Detect which cell encompasses the target text, then output its [x, y] center coordinate. 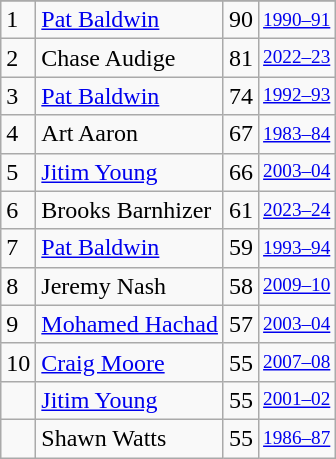
74 [240, 96]
2007–08 [297, 362]
67 [240, 134]
Craig Moore [130, 362]
2022–23 [297, 58]
10 [18, 362]
1993–94 [297, 248]
81 [240, 58]
Brooks Barnhizer [130, 210]
61 [240, 210]
1986–87 [297, 438]
Mohamed Hachad [130, 324]
2001–02 [297, 400]
9 [18, 324]
1990–91 [297, 20]
3 [18, 96]
8 [18, 286]
Jeremy Nash [130, 286]
59 [240, 248]
57 [240, 324]
6 [18, 210]
2023–24 [297, 210]
7 [18, 248]
1983–84 [297, 134]
4 [18, 134]
Shawn Watts [130, 438]
90 [240, 20]
58 [240, 286]
Chase Audige [130, 58]
Art Aaron [130, 134]
1992–93 [297, 96]
5 [18, 172]
1 [18, 20]
2009–10 [297, 286]
66 [240, 172]
2 [18, 58]
